Output the [x, y] coordinate of the center of the cell containing the given text.  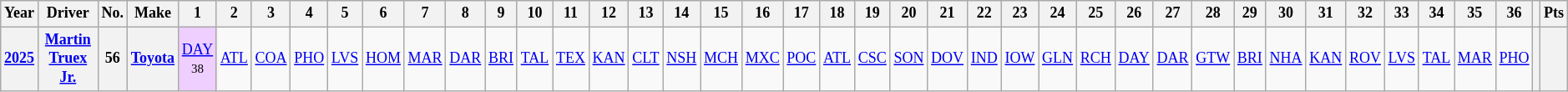
2025 [20, 59]
6 [384, 13]
17 [802, 13]
11 [571, 13]
20 [908, 13]
5 [346, 13]
CLT [646, 59]
DAY38 [197, 59]
19 [872, 13]
DAY [1134, 59]
CSC [872, 59]
56 [112, 59]
SON [908, 59]
22 [984, 13]
Year [20, 13]
RCH [1095, 59]
ROV [1366, 59]
TEX [571, 59]
MCH [721, 59]
34 [1436, 13]
POC [802, 59]
9 [501, 13]
16 [762, 13]
2 [234, 13]
1 [197, 13]
GLN [1058, 59]
HOM [384, 59]
NHA [1286, 59]
15 [721, 13]
28 [1213, 13]
36 [1515, 13]
Toyota [152, 59]
8 [466, 13]
12 [609, 13]
7 [425, 13]
3 [271, 13]
Make [152, 13]
Driver [68, 13]
18 [837, 13]
26 [1134, 13]
GTW [1213, 59]
27 [1172, 13]
IND [984, 59]
NSH [681, 59]
Pts [1555, 13]
21 [948, 13]
25 [1095, 13]
24 [1058, 13]
Martin Truex Jr. [68, 59]
31 [1326, 13]
32 [1366, 13]
23 [1020, 13]
4 [309, 13]
33 [1401, 13]
14 [681, 13]
13 [646, 13]
DOV [948, 59]
35 [1475, 13]
No. [112, 13]
10 [534, 13]
MXC [762, 59]
29 [1251, 13]
COA [271, 59]
IOW [1020, 59]
30 [1286, 13]
